Find where the given text appears and provide that cell's center as [x, y] coordinate. 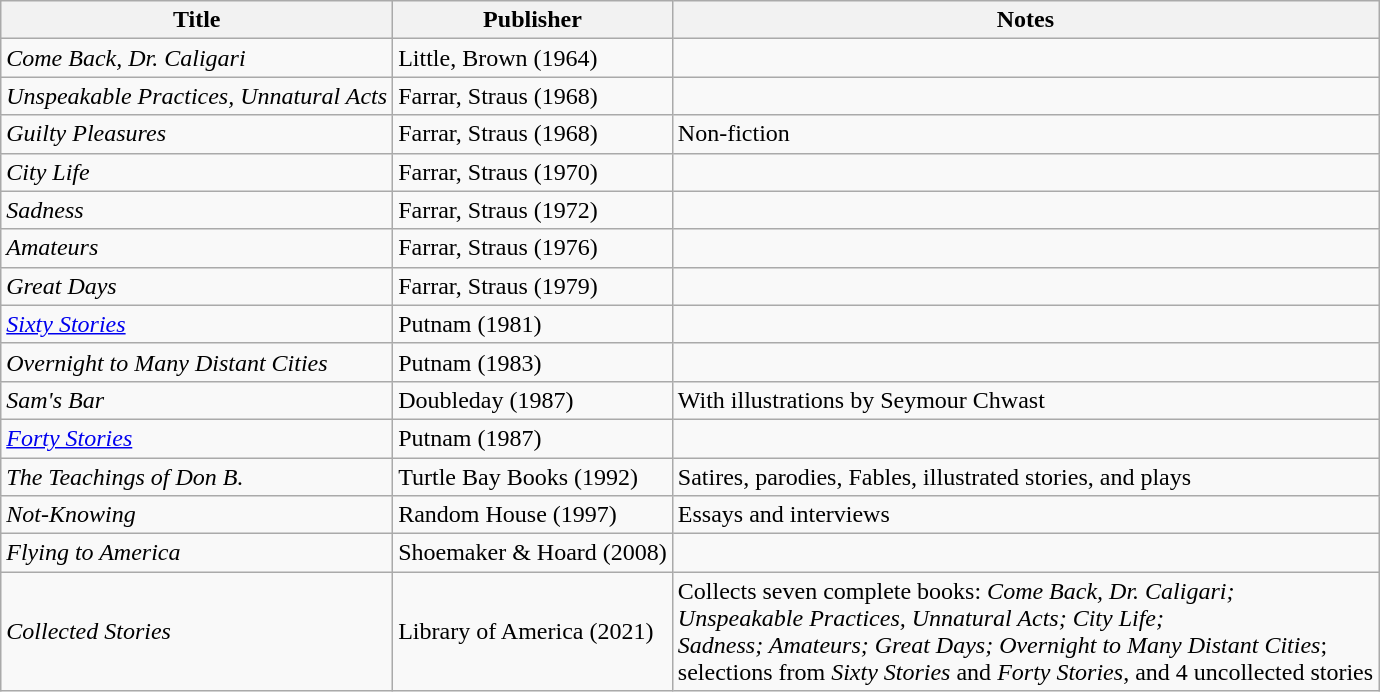
Farrar, Straus (1976) [533, 248]
Come Back, Dr. Caligari [197, 58]
Collected Stories [197, 632]
Putnam (1983) [533, 362]
Farrar, Straus (1979) [533, 286]
Non-fiction [1025, 134]
Publisher [533, 20]
Putnam (1981) [533, 324]
Doubleday (1987) [533, 400]
Farrar, Straus (1972) [533, 210]
Random House (1997) [533, 515]
Amateurs [197, 248]
Essays and interviews [1025, 515]
With illustrations by Seymour Chwast [1025, 400]
Unspeakable Practices, Unnatural Acts [197, 96]
Library of America (2021) [533, 632]
Sam's Bar [197, 400]
Farrar, Straus (1970) [533, 172]
Putnam (1987) [533, 438]
Title [197, 20]
Sixty Stories [197, 324]
Overnight to Many Distant Cities [197, 362]
Forty Stories [197, 438]
Great Days [197, 286]
Satires, parodies, Fables, illustrated stories, and plays [1025, 477]
Sadness [197, 210]
Guilty Pleasures [197, 134]
City Life [197, 172]
Turtle Bay Books (1992) [533, 477]
Little, Brown (1964) [533, 58]
Flying to America [197, 553]
Shoemaker & Hoard (2008) [533, 553]
Notes [1025, 20]
Not-Knowing [197, 515]
The Teachings of Don B. [197, 477]
